Scan for the cell matching the given text and deliver its (x, y) coordinate at center. 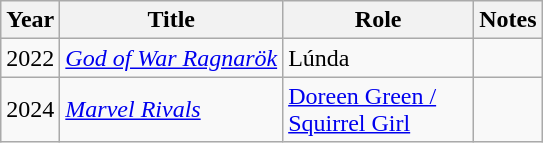
Notes (508, 20)
2024 (30, 110)
Marvel Rivals (172, 110)
Doreen Green / Squirrel Girl (378, 110)
2022 (30, 58)
Title (172, 20)
God of War Ragnarök (172, 58)
Lúnda (378, 58)
Year (30, 20)
Role (378, 20)
